From the cell containing the given text, extract its center point as (X, Y) coordinate. 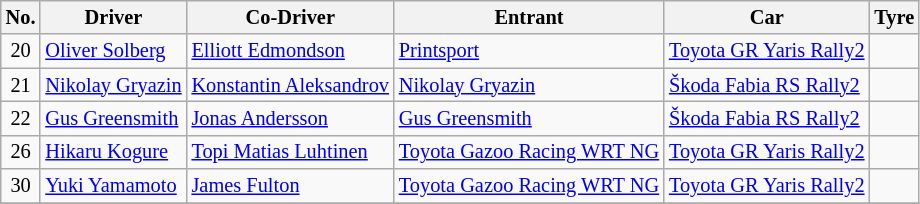
Hikaru Kogure (113, 152)
Topi Matias Luhtinen (290, 152)
Car (766, 17)
Driver (113, 17)
26 (21, 152)
Elliott Edmondson (290, 51)
21 (21, 85)
Co-Driver (290, 17)
Tyre (894, 17)
Yuki Yamamoto (113, 186)
30 (21, 186)
James Fulton (290, 186)
Konstantin Aleksandrov (290, 85)
Oliver Solberg (113, 51)
Entrant (529, 17)
No. (21, 17)
20 (21, 51)
22 (21, 118)
Printsport (529, 51)
Jonas Andersson (290, 118)
